Return the [x, y] coordinate for the center point of the cell that contains the specified text.  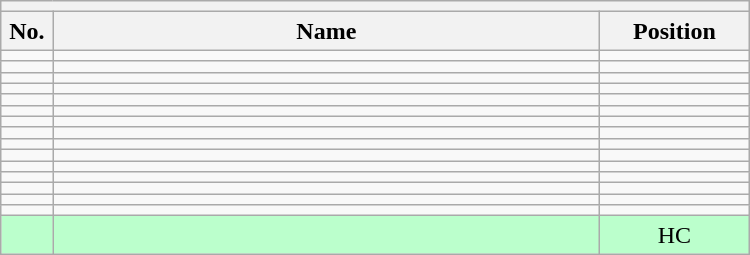
HC [675, 235]
Name [326, 31]
No. [27, 31]
Position [675, 31]
